Return (X, Y) of the center of cell containing provided text 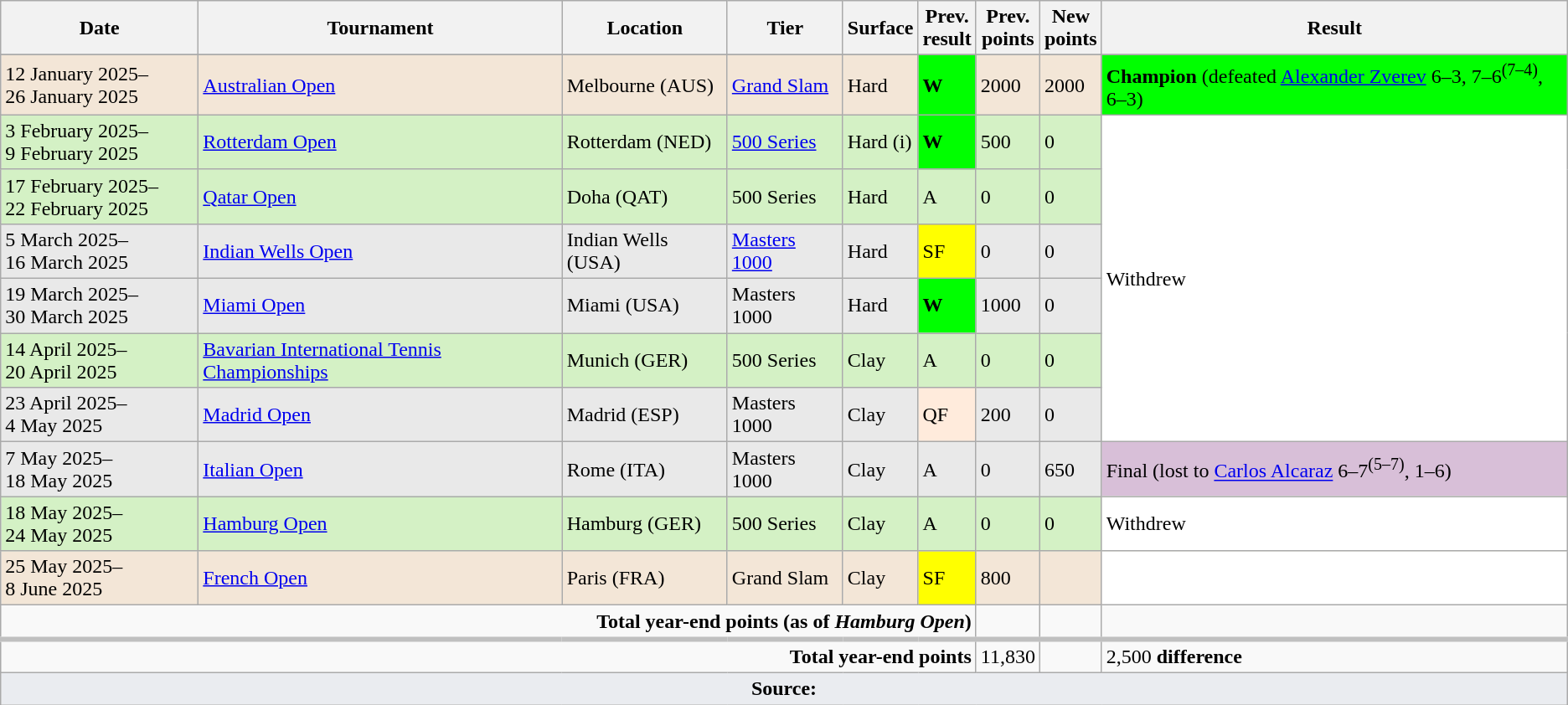
Champion (defeated Alexander Zverev 6–3, 7–6(7–4), 6–3) (1334, 85)
650 (1070, 469)
3 February 2025–9 February 2025 (100, 142)
Rome (ITA) (645, 469)
7 May 2025–18 May 2025 (100, 469)
Qatar Open (380, 196)
Tournament (380, 28)
Prev.result (946, 28)
800 (1008, 578)
Total year-end points (489, 656)
Rotterdam Open (380, 142)
11,830 (1008, 656)
19 March 2025–30 March 2025 (100, 306)
Miami (USA) (645, 306)
17 February 2025–22 February 2025 (100, 196)
Australian Open (380, 85)
12 January 2025–26 January 2025 (100, 85)
500 (1008, 142)
23 April 2025–4 May 2025 (100, 415)
Hard (i) (880, 142)
18 May 2025–24 May 2025 (100, 524)
Result (1334, 28)
Miami Open (380, 306)
Bavarian International Tennis Championships (380, 360)
Madrid Open (380, 415)
French Open (380, 578)
Location (645, 28)
Munich (GER) (645, 360)
Source: (784, 689)
Date (100, 28)
14 April 2025–20 April 2025 (100, 360)
Tier (785, 28)
Melbourne (AUS) (645, 85)
1000 (1008, 306)
Total year-end points (as of Hamburg Open) (489, 622)
Italian Open (380, 469)
2,500 difference (1334, 656)
Hamburg (GER) (645, 524)
Final (lost to Carlos Alcaraz 6–7(5–7), 1–6) (1334, 469)
Indian Wells (USA) (645, 251)
5 March 2025–16 March 2025 (100, 251)
200 (1008, 415)
Rotterdam (NED) (645, 142)
Newpoints (1070, 28)
Paris (FRA) (645, 578)
Surface (880, 28)
Prev.points (1008, 28)
QF (946, 415)
Doha (QAT) (645, 196)
Madrid (ESP) (645, 415)
Indian Wells Open (380, 251)
25 May 2025–8 June 2025 (100, 578)
Hamburg Open (380, 524)
